Detect which cell encompasses the target text, then output its (x, y) center coordinate. 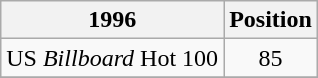
US Billboard Hot 100 (112, 58)
85 (271, 58)
1996 (112, 20)
Position (271, 20)
